For the text-containing cell, return its midpoint in (x, y) coordinate format. 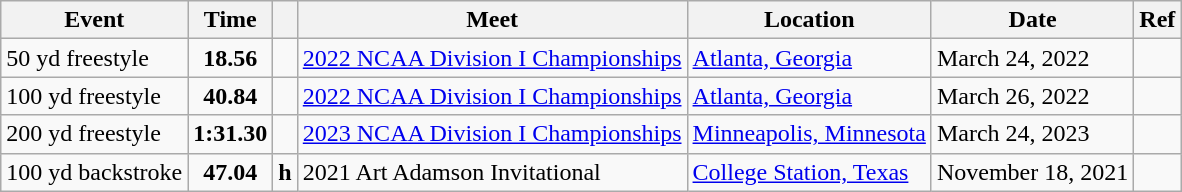
Minneapolis, Minnesota (809, 134)
March 24, 2022 (1032, 58)
2023 NCAA Division I Championships (492, 134)
100 yd backstroke (94, 172)
Location (809, 20)
50 yd freestyle (94, 58)
1:31.30 (230, 134)
Event (94, 20)
47.04 (230, 172)
2021 Art Adamson Invitational (492, 172)
100 yd freestyle (94, 96)
College Station, Texas (809, 172)
Ref (1158, 20)
Meet (492, 20)
March 24, 2023 (1032, 134)
18.56 (230, 58)
Time (230, 20)
200 yd freestyle (94, 134)
March 26, 2022 (1032, 96)
40.84 (230, 96)
h (285, 172)
November 18, 2021 (1032, 172)
Date (1032, 20)
